Return the (x, y) coordinate for the center point of the cell that contains the specified text.  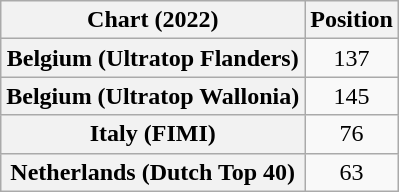
76 (352, 134)
Belgium (Ultratop Flanders) (153, 58)
137 (352, 58)
145 (352, 96)
63 (352, 172)
Chart (2022) (153, 20)
Italy (FIMI) (153, 134)
Position (352, 20)
Netherlands (Dutch Top 40) (153, 172)
Belgium (Ultratop Wallonia) (153, 96)
